From the cell containing the given text, extract its center point as [X, Y] coordinate. 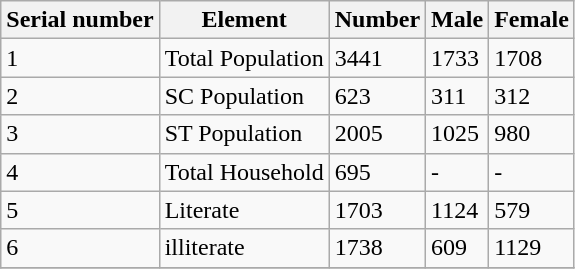
1733 [458, 58]
Female [532, 20]
623 [377, 96]
Element [244, 20]
ST Population [244, 134]
312 [532, 96]
SC Population [244, 96]
311 [458, 96]
3441 [377, 58]
695 [377, 172]
1025 [458, 134]
Total Household [244, 172]
Number [377, 20]
Literate [244, 210]
980 [532, 134]
579 [532, 210]
609 [458, 248]
1703 [377, 210]
4 [80, 172]
Male [458, 20]
Serial number [80, 20]
6 [80, 248]
1708 [532, 58]
1738 [377, 248]
2005 [377, 134]
illiterate [244, 248]
1124 [458, 210]
Total Population [244, 58]
3 [80, 134]
1129 [532, 248]
5 [80, 210]
1 [80, 58]
2 [80, 96]
